Output the [X, Y] coordinate of the center of the cell containing the given text.  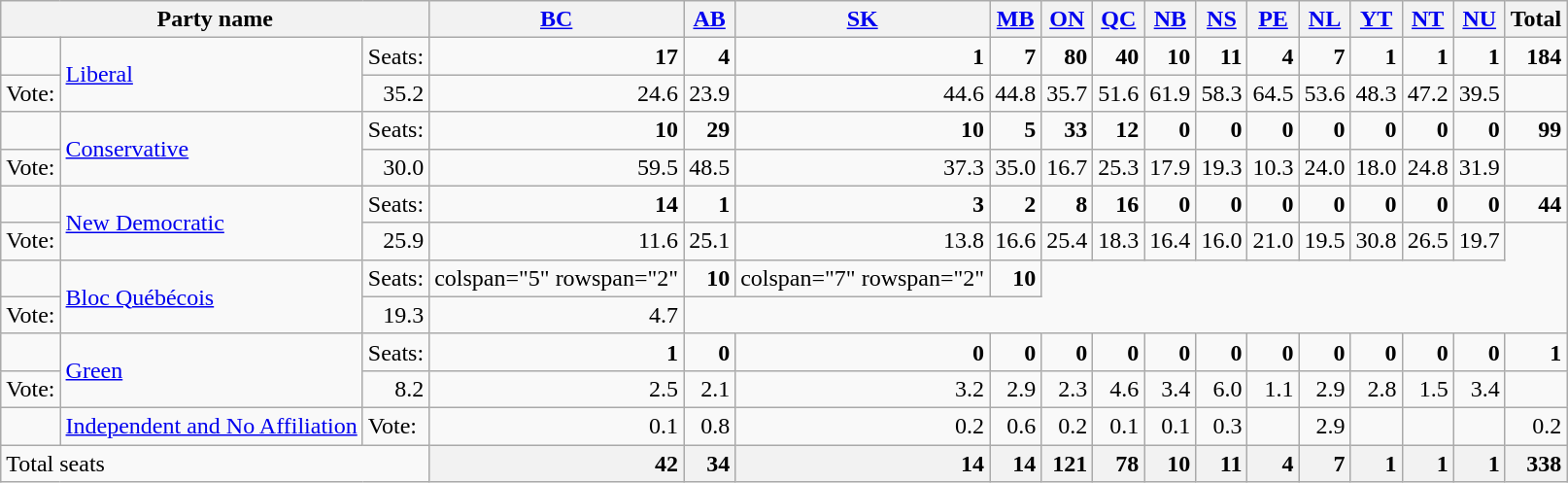
13.8 [863, 241]
4.6 [1119, 389]
47.2 [1428, 93]
48.5 [709, 167]
64.5 [1273, 93]
30.0 [395, 167]
Party name [216, 19]
44.8 [1016, 93]
31.9 [1479, 167]
29 [709, 130]
4.7 [557, 315]
NB [1170, 19]
6.0 [1222, 389]
16.6 [1016, 241]
53.6 [1325, 93]
Bloc Québécois [212, 296]
80 [1067, 56]
2.5 [557, 389]
8 [1067, 204]
1.1 [1273, 389]
SK [863, 19]
11.6 [557, 241]
18.0 [1376, 167]
30.8 [1376, 241]
58.3 [1222, 93]
16.7 [1067, 167]
78 [1119, 464]
26.5 [1428, 241]
48.3 [1376, 93]
Total [1536, 19]
35.0 [1016, 167]
QC [1119, 19]
PE [1273, 19]
Green [212, 370]
16.0 [1222, 241]
YT [1376, 19]
35.7 [1067, 93]
59.5 [557, 167]
17 [557, 56]
Conservative [212, 149]
23.9 [709, 93]
colspan="7" rowspan="2" [863, 278]
0.6 [1016, 426]
5 [1016, 130]
61.9 [1170, 93]
NS [1222, 19]
2.1 [709, 389]
44 [1536, 204]
24.0 [1325, 167]
25.1 [709, 241]
12 [1119, 130]
25.3 [1119, 167]
121 [1067, 464]
2.3 [1067, 389]
NU [1479, 19]
16 [1119, 204]
39.5 [1479, 93]
New Democratic [212, 223]
99 [1536, 130]
18.3 [1119, 241]
21.0 [1273, 241]
BC [557, 19]
3 [863, 204]
3.2 [863, 389]
40 [1119, 56]
338 [1536, 464]
2 [1016, 204]
35.2 [395, 93]
44.6 [863, 93]
19.5 [1325, 241]
Independent and No Affiliation [212, 426]
MB [1016, 19]
25.4 [1067, 241]
0.8 [709, 426]
51.6 [1119, 93]
34 [709, 464]
25.9 [395, 241]
ON [1067, 19]
24.8 [1428, 167]
NL [1325, 19]
184 [1536, 56]
NT [1428, 19]
2.8 [1376, 389]
16.4 [1170, 241]
colspan="5" rowspan="2" [557, 278]
Liberal [212, 75]
AB [709, 19]
19.7 [1479, 241]
1.5 [1428, 389]
8.2 [395, 389]
10.3 [1273, 167]
24.6 [557, 93]
33 [1067, 130]
37.3 [863, 167]
17.9 [1170, 167]
0.3 [1222, 426]
Total seats [216, 464]
42 [557, 464]
